Extract the (X, Y) coordinate from the center of the cell holding the provided text.  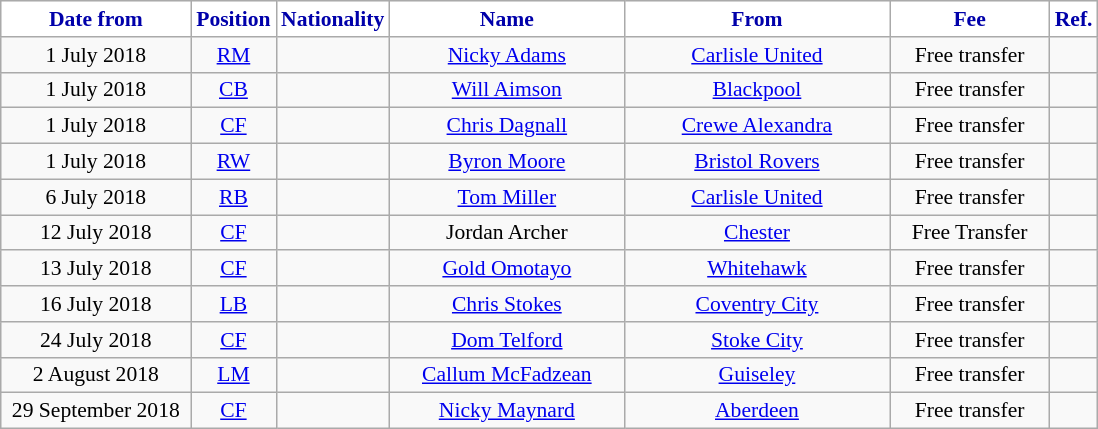
Tom Miller (506, 197)
Whitehawk (756, 269)
Stoke City (756, 340)
Nationality (332, 19)
Blackpool (756, 90)
Name (506, 19)
Ref. (1074, 19)
Crewe Alexandra (756, 126)
Position (234, 19)
Bristol Rovers (756, 162)
Gold Omotayo (506, 269)
RW (234, 162)
24 July 2018 (96, 340)
Chris Dagnall (506, 126)
Chris Stokes (506, 304)
Dom Telford (506, 340)
Coventry City (756, 304)
29 September 2018 (96, 411)
2 August 2018 (96, 375)
LM (234, 375)
Byron Moore (506, 162)
From (756, 19)
Aberdeen (756, 411)
6 July 2018 (96, 197)
Jordan Archer (506, 233)
Guiseley (756, 375)
16 July 2018 (96, 304)
Fee (970, 19)
Date from (96, 19)
Callum McFadzean (506, 375)
Nicky Maynard (506, 411)
Chester (756, 233)
12 July 2018 (96, 233)
Will Aimson (506, 90)
RB (234, 197)
13 July 2018 (96, 269)
Free Transfer (970, 233)
RM (234, 55)
LB (234, 304)
CB (234, 90)
Nicky Adams (506, 55)
